Determine the [X, Y] coordinate at the center of the cell enclosing the given text.  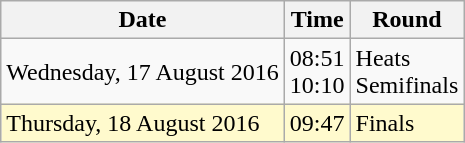
09:47 [317, 123]
Finals [407, 123]
Thursday, 18 August 2016 [143, 123]
Time [317, 20]
Wednesday, 17 August 2016 [143, 72]
Date [143, 20]
08:5110:10 [317, 72]
HeatsSemifinals [407, 72]
Round [407, 20]
